Return the [x, y] coordinate for the center point of the cell that contains the specified text.  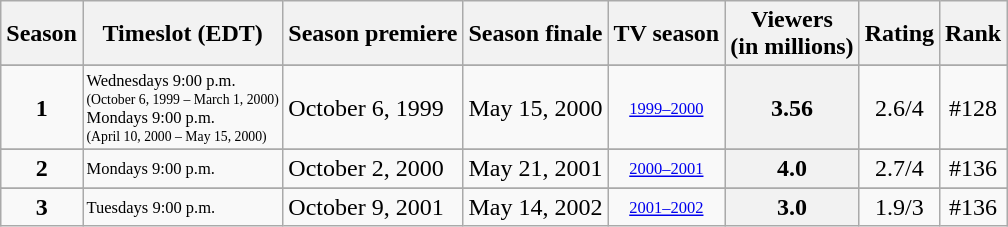
October 2, 2000 [373, 168]
Rating [899, 34]
Mondays 9:00 p.m. [182, 168]
Rank [974, 34]
Wednesdays 9:00 p.m.(October 6, 1999 – March 1, 2000)Mondays 9:00 p.m.(April 10, 2000 – May 15, 2000) [182, 108]
TV season [666, 34]
1999–2000 [666, 108]
Timeslot (EDT) [182, 34]
#128 [974, 108]
3.56 [792, 108]
2.6/4 [899, 108]
Tuesdays 9:00 p.m. [182, 207]
3 [42, 207]
Viewers(in millions) [792, 34]
October 9, 2001 [373, 207]
2 [42, 168]
2000–2001 [666, 168]
Season finale [536, 34]
4.0 [792, 168]
October 6, 1999 [373, 108]
3.0 [792, 207]
May 15, 2000 [536, 108]
2001–2002 [666, 207]
Season [42, 34]
May 21, 2001 [536, 168]
May 14, 2002 [536, 207]
2.7/4 [899, 168]
1 [42, 108]
Season premiere [373, 34]
1.9/3 [899, 207]
